Return the (x, y) coordinate for the center point of the cell that contains the specified text.  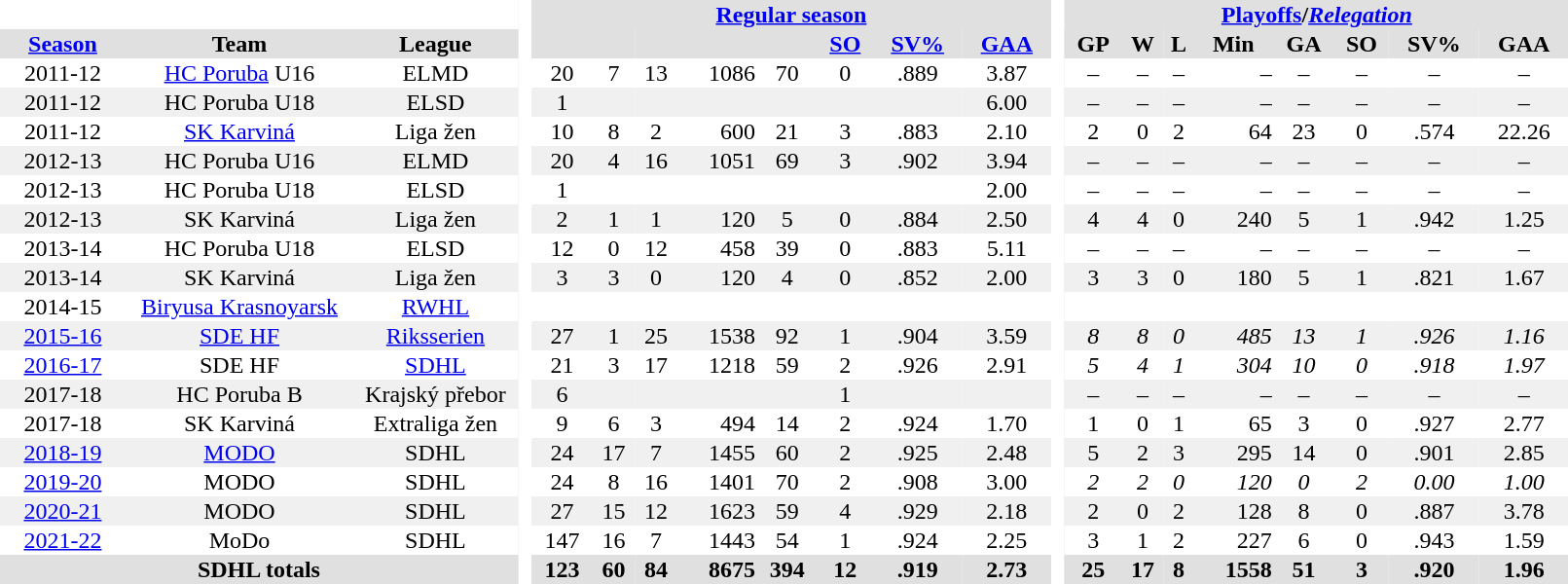
2016-17 (62, 365)
League (436, 44)
1401 (717, 482)
39 (788, 248)
GP (1093, 44)
51 (1304, 569)
2014-15 (62, 307)
Min (1233, 44)
.942 (1435, 219)
3.87 (1006, 73)
128 (1233, 511)
SDHL totals (259, 569)
1443 (717, 540)
GAA (1006, 44)
2020-21 (62, 511)
3.94 (1006, 161)
3.59 (1006, 336)
.925 (917, 453)
.904 (917, 336)
92 (788, 336)
84 (656, 569)
MoDo (239, 540)
Season (62, 44)
458 (717, 248)
.887 (1435, 511)
Riksserien (436, 336)
1086 (717, 73)
.920 (1435, 569)
2015-16 (62, 336)
1.70 (1006, 423)
69 (788, 161)
3.00 (1006, 482)
2.25 (1006, 540)
2018-19 (62, 453)
494 (717, 423)
123 (563, 569)
2021-22 (62, 540)
54 (788, 540)
.919 (917, 569)
1218 (717, 365)
240 (1233, 219)
.574 (1435, 131)
2.91 (1006, 365)
394 (788, 569)
8675 (717, 569)
600 (717, 131)
.902 (917, 161)
1558 (1233, 569)
1455 (717, 453)
GA (1304, 44)
RWHL (436, 307)
2.73 (1006, 569)
.943 (1435, 540)
23 (1304, 131)
.929 (917, 511)
0.00 (1435, 482)
.821 (1435, 277)
64 (1233, 131)
2.18 (1006, 511)
2.48 (1006, 453)
15 (613, 511)
5.11 (1006, 248)
2.50 (1006, 219)
2019-20 (62, 482)
1051 (717, 161)
295 (1233, 453)
6.00 (1006, 102)
.852 (917, 277)
147 (563, 540)
.884 (917, 219)
Extraliga žen (436, 423)
Krajský přebor (436, 394)
.889 (917, 73)
.927 (1435, 423)
1538 (717, 336)
485 (1233, 336)
Biryusa Krasnoyarsk (239, 307)
2.10 (1006, 131)
Team (239, 44)
1623 (717, 511)
.908 (917, 482)
9 (563, 423)
.918 (1435, 365)
227 (1233, 540)
.901 (1435, 453)
65 (1233, 423)
W (1143, 44)
Regular season (790, 15)
180 (1233, 277)
L (1180, 44)
304 (1233, 365)
HC Poruba B (239, 394)
